Detect which cell encompasses the target text, then output its [x, y] center coordinate. 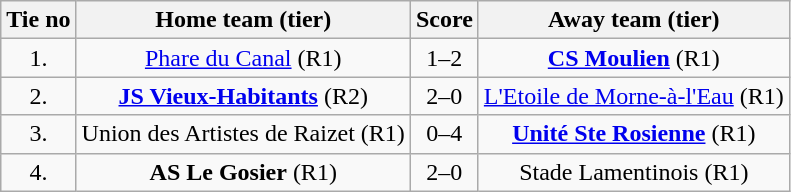
Home team (tier) [243, 20]
JS Vieux-Habitants (R2) [243, 96]
CS Moulien (R1) [634, 58]
Score [444, 20]
AS Le Gosier (R1) [243, 172]
Phare du Canal (R1) [243, 58]
0–4 [444, 134]
4. [38, 172]
Union des Artistes de Raizet (R1) [243, 134]
1–2 [444, 58]
L'Etoile de Morne-à-l'Eau (R1) [634, 96]
3. [38, 134]
2. [38, 96]
Away team (tier) [634, 20]
Tie no [38, 20]
Unité Ste Rosienne (R1) [634, 134]
1. [38, 58]
Stade Lamentinois (R1) [634, 172]
